Capture the cell that displays the provided text and extract its [X, Y] central coordinate. 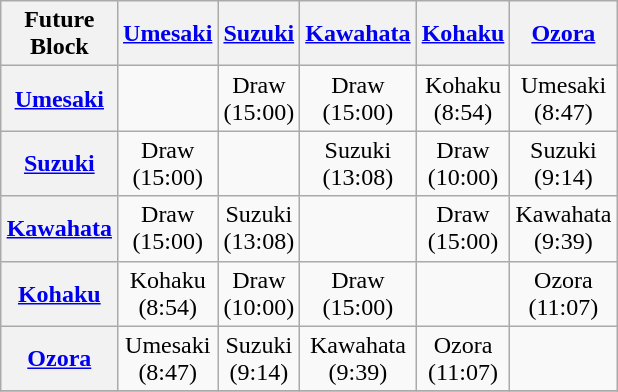
Future Block [59, 34]
